Search for the cell housing the specified text and yield its (x, y) center coordinate. 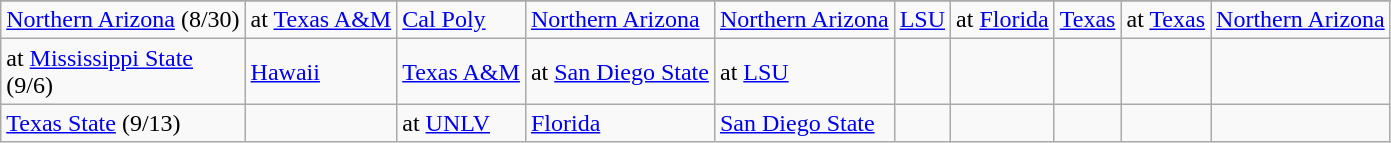
Florida (620, 123)
at Mississippi State(9/6) (123, 72)
at Texas (1166, 20)
Texas (1088, 20)
LSU (922, 20)
at LSU (804, 72)
at San Diego State (620, 72)
Hawaii (321, 72)
at UNLV (462, 123)
at Texas A&M (321, 20)
Texas State (9/13) (123, 123)
Northern Arizona (8/30) (123, 20)
Cal Poly (462, 20)
at Florida (1003, 20)
San Diego State (804, 123)
Texas A&M (462, 72)
